Return the (X, Y) coordinate for the center point of the cell that contains the specified text.  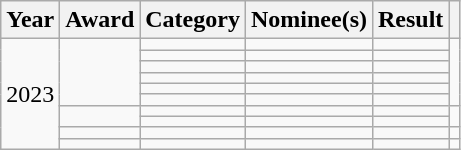
Result (410, 20)
Category (193, 20)
Award (100, 20)
Year (30, 20)
Nominee(s) (308, 20)
2023 (30, 94)
